Return (x, y) of the center of cell containing provided text 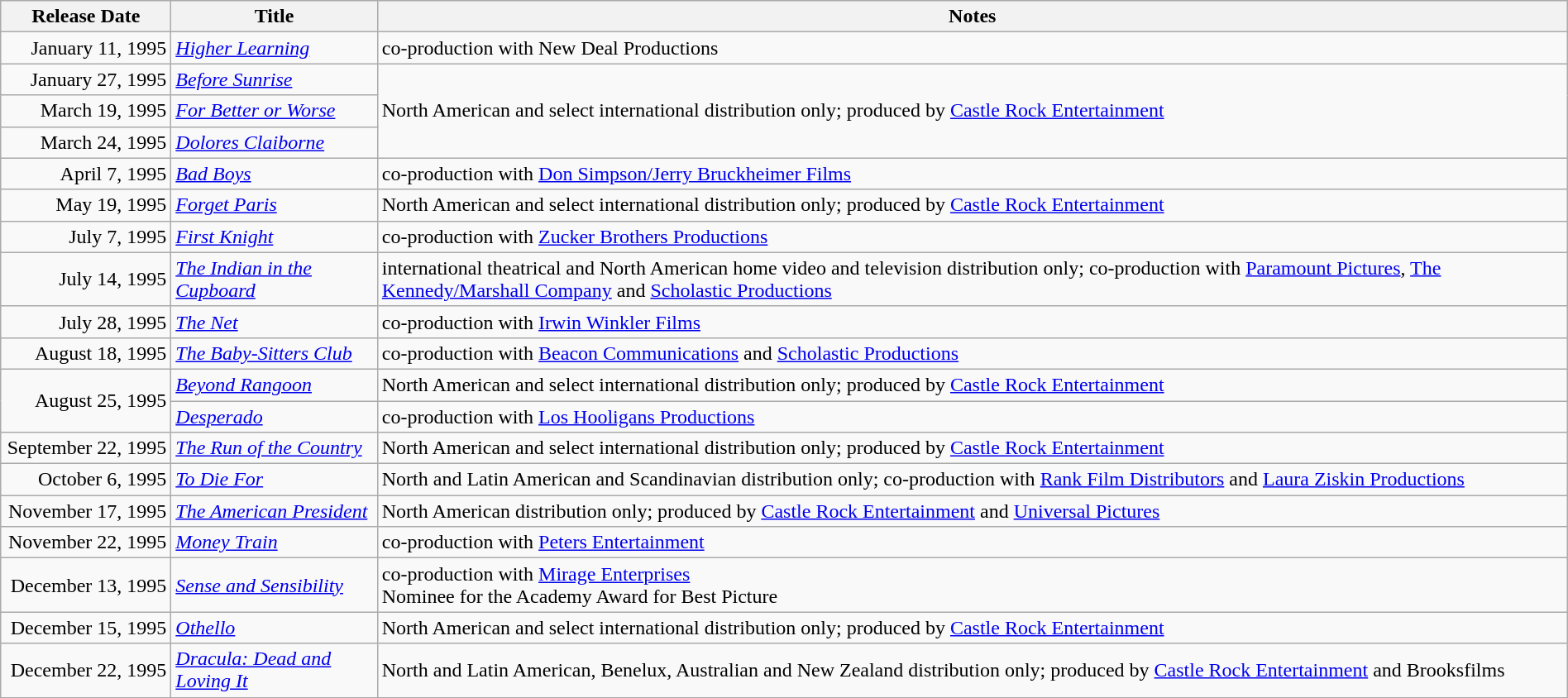
North and Latin American, Benelux, Australian and New Zealand distribution only; produced by Castle Rock Entertainment and Brooksfilms (973, 670)
December 15, 1995 (86, 628)
December 22, 1995 (86, 670)
December 13, 1995 (86, 586)
co-production with Mirage EnterprisesNominee for the Academy Award for Best Picture (973, 586)
First Knight (275, 237)
co-production with New Deal Productions (973, 48)
co-production with Beacon Communications and Scholastic Productions (973, 353)
The Indian in the Cupboard (275, 280)
Dolores Claiborne (275, 142)
May 19, 1995 (86, 205)
co-production with Los Hooligans Productions (973, 416)
Release Date (86, 17)
The Baby-Sitters Club (275, 353)
Sense and Sensibility (275, 586)
Beyond Rangoon (275, 385)
North and Latin American and Scandinavian distribution only; co-production with Rank Film Distributors and Laura Ziskin Productions (973, 480)
July 7, 1995 (86, 237)
The American President (275, 511)
Desperado (275, 416)
Forget Paris (275, 205)
co-production with Irwin Winkler Films (973, 322)
November 22, 1995 (86, 543)
January 27, 1995 (86, 79)
co-production with Zucker Brothers Productions (973, 237)
co-production with Don Simpson/Jerry Bruckheimer Films (973, 174)
Othello (275, 628)
March 19, 1995 (86, 111)
January 11, 1995 (86, 48)
March 24, 1995 (86, 142)
Dracula: Dead and Loving It (275, 670)
September 22, 1995 (86, 448)
July 28, 1995 (86, 322)
Bad Boys (275, 174)
Money Train (275, 543)
July 14, 1995 (86, 280)
Before Sunrise (275, 79)
August 18, 1995 (86, 353)
Title (275, 17)
North American distribution only; produced by Castle Rock Entertainment and Universal Pictures (973, 511)
October 6, 1995 (86, 480)
April 7, 1995 (86, 174)
To Die For (275, 480)
The Run of the Country (275, 448)
The Net (275, 322)
For Better or Worse (275, 111)
co-production with Peters Entertainment (973, 543)
November 17, 1995 (86, 511)
Higher Learning (275, 48)
Notes (973, 17)
August 25, 1995 (86, 400)
